Identify which cell holds the provided text, then report its (x, y) central coordinate. 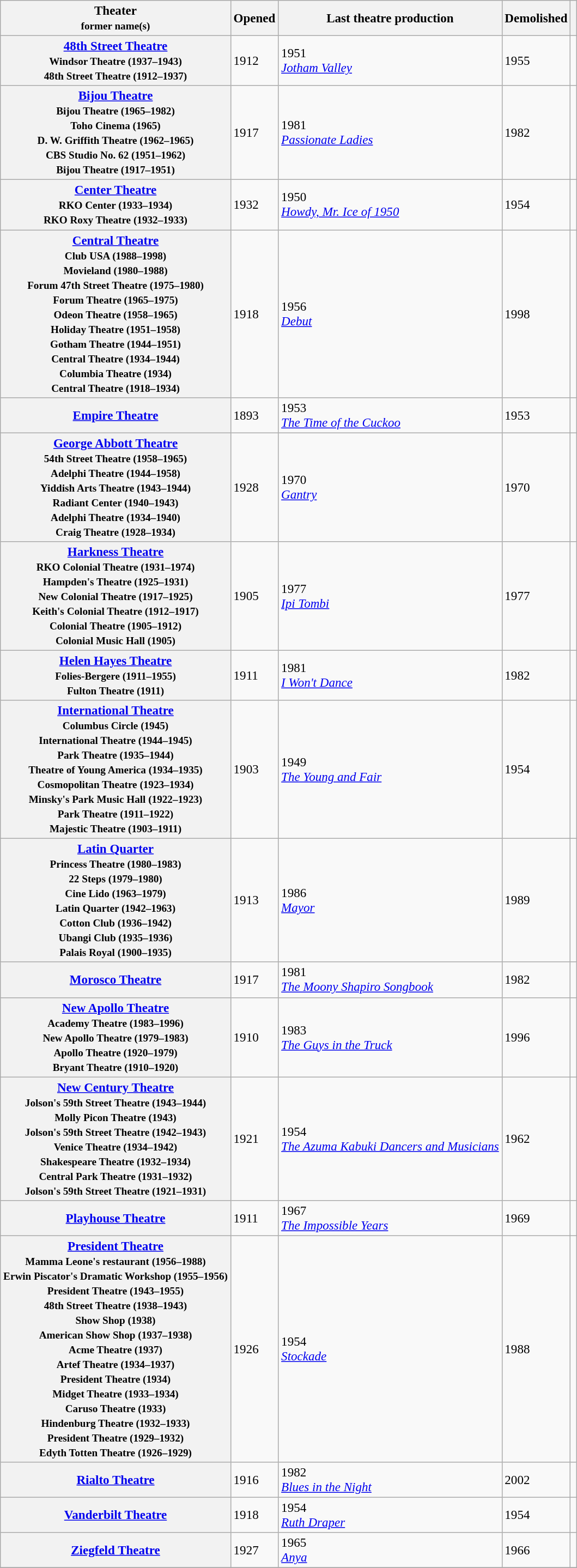
1969 (536, 1219)
Playhouse Theatre (116, 1219)
1913 (254, 900)
2002 (536, 1480)
48th Street TheatreWindsor Theatre (1937–1943)48th Street Theatre (1912–1937) (116, 61)
1928 (254, 487)
1932 (254, 205)
1983The Guys in the Truck (390, 1037)
1926 (254, 1349)
Center TheatreRKO Center (1933–1934)RKO Roxy Theatre (1932–1933) (116, 205)
1966 (536, 1550)
1955 (536, 61)
1989 (536, 900)
Opened (254, 19)
1956Debut (390, 314)
1977Ipi Tombi (390, 596)
1986Mayor (390, 900)
1916 (254, 1480)
Bijou TheatreBijou Theatre (1965–1982)Toho Cinema (1965)D. W. Griffith Theatre (1962–1965)CBS Studio No. 62 (1951–1962)Bijou Theatre (1917–1951) (116, 133)
1967The Impossible Years (390, 1219)
New Apollo TheatreAcademy Theatre (1983–1996)New Apollo Theatre (1979–1983)Apollo Theatre (1920–1979)Bryant Theatre (1910–1920) (116, 1037)
1954Stockade (390, 1349)
1954Ruth Draper (390, 1515)
1951Jotham Valley (390, 61)
1954The Azuma Kabuki Dancers and Musicians (390, 1139)
1965Anya (390, 1550)
1981The Moony Shapiro Songbook (390, 980)
1981Passionate Ladies (390, 133)
1893 (254, 415)
1982Blues in the Night (390, 1480)
1970Gantry (390, 487)
1977 (536, 596)
Last theatre production (390, 19)
1962 (536, 1139)
1981I Won't Dance (390, 676)
Rialto Theatre (116, 1480)
Demolished (536, 19)
1949The Young and Fair (390, 770)
1905 (254, 596)
1950Howdy, Mr. Ice of 1950 (390, 205)
1970 (536, 487)
1953 (536, 415)
1988 (536, 1349)
1910 (254, 1037)
1953The Time of the Cuckoo (390, 415)
Helen Hayes TheatreFolies-Bergere (1911–1955)Fulton Theatre (1911) (116, 676)
1903 (254, 770)
Ziegfeld Theatre (116, 1550)
Morosco Theatre (116, 980)
Empire Theatre (116, 415)
1996 (536, 1037)
Vanderbilt Theatre (116, 1515)
1912 (254, 61)
Theaterformer name(s) (116, 19)
1998 (536, 314)
1927 (254, 1550)
1921 (254, 1139)
